Extract the (x, y) coordinate from the center of the cell holding the provided text.  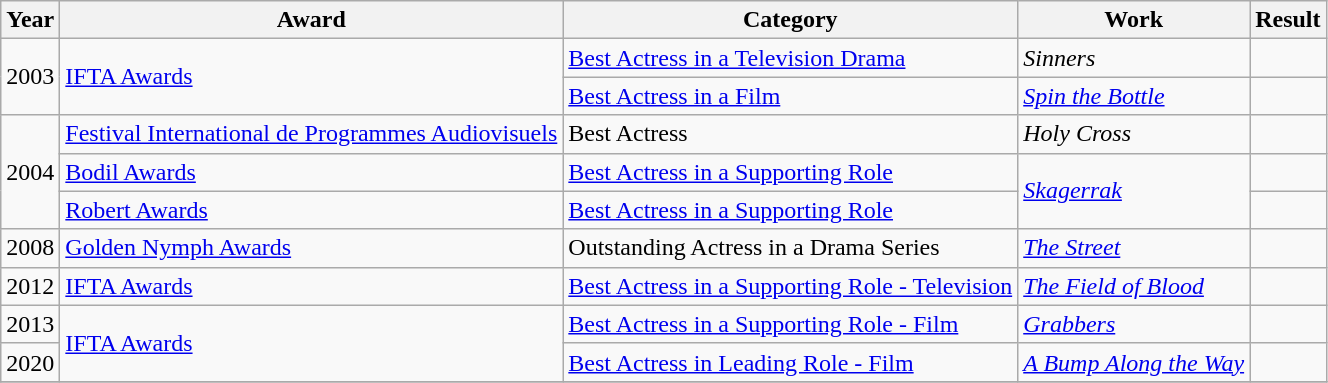
2012 (30, 286)
Award (312, 20)
2004 (30, 172)
Skagerrak (1134, 191)
Spin the Bottle (1134, 96)
2003 (30, 77)
Sinners (1134, 58)
Best Actress in Leading Role - Film (790, 362)
Best Actress in a Supporting Role - Film (790, 324)
Best Actress in a Television Drama (790, 58)
Category (790, 20)
Robert Awards (312, 210)
Outstanding Actress in a Drama Series (790, 248)
A Bump Along the Way (1134, 362)
Grabbers (1134, 324)
The Street (1134, 248)
2013 (30, 324)
Best Actress in a Film (790, 96)
Best Actress (790, 134)
2020 (30, 362)
2008 (30, 248)
Bodil Awards (312, 172)
Year (30, 20)
Result (1288, 20)
Work (1134, 20)
Festival International de Programmes Audiovisuels (312, 134)
Golden Nymph Awards (312, 248)
Best Actress in a Supporting Role - Television (790, 286)
Holy Cross (1134, 134)
The Field of Blood (1134, 286)
